Return (x, y) of the center of cell containing provided text 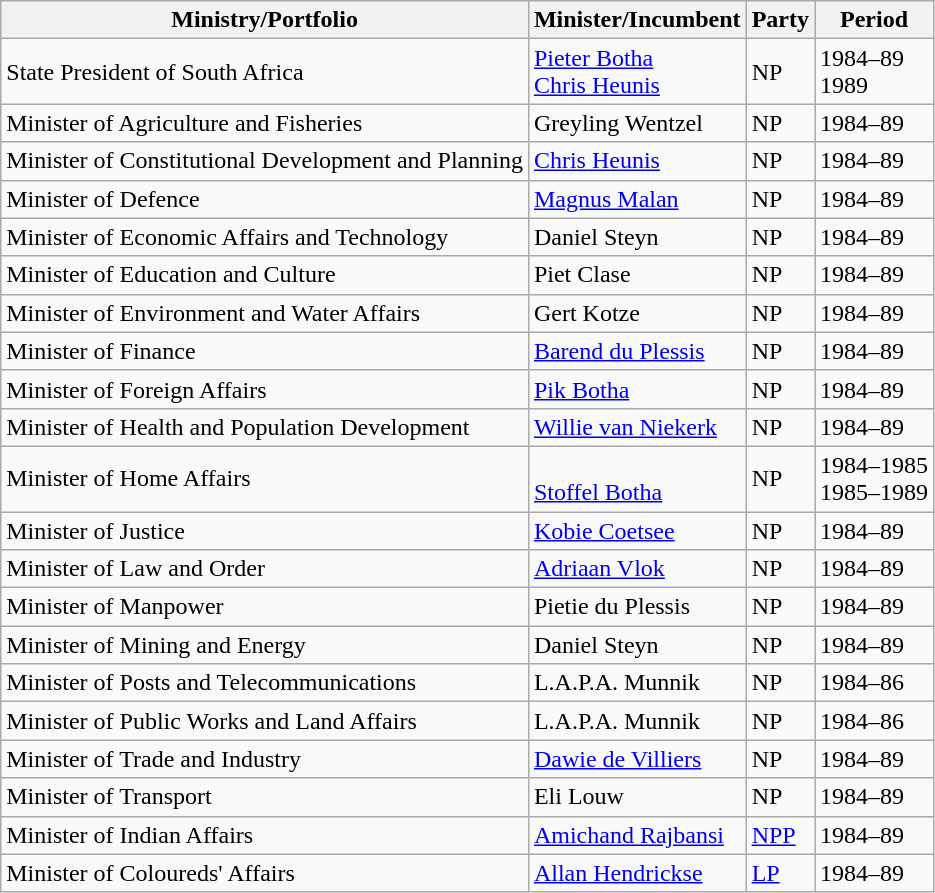
Amichand Rajbansi (637, 835)
Stoffel Botha (637, 478)
Party (780, 20)
Chris Heunis (637, 161)
Minister of Economic Affairs and Technology (265, 237)
Minister of Justice (265, 531)
Minister of Manpower (265, 607)
Minister of Coloureds' Affairs (265, 873)
Eli Louw (637, 797)
1984–19851985–1989 (874, 478)
Minister of Mining and Energy (265, 645)
Minister of Law and Order (265, 569)
Pieter BothaChris Heunis (637, 72)
Kobie Coetsee (637, 531)
Ministry/Portfolio (265, 20)
Minister of Finance (265, 351)
Minister of Home Affairs (265, 478)
NPP (780, 835)
Allan Hendrickse (637, 873)
Gert Kotze (637, 313)
1984–891989 (874, 72)
Pietie du Plessis (637, 607)
Dawie de Villiers (637, 759)
Greyling Wentzel (637, 123)
Magnus Malan (637, 199)
Period (874, 20)
Minister of Education and Culture (265, 275)
Minister of Defence (265, 199)
Minister of Constitutional Development and Planning (265, 161)
Barend du Plessis (637, 351)
Minister of Trade and Industry (265, 759)
State President of South Africa (265, 72)
Minister of Foreign Affairs (265, 389)
Minister of Indian Affairs (265, 835)
Willie van Niekerk (637, 427)
Minister of Environment and Water Affairs (265, 313)
Minister of Public Works and Land Affairs (265, 721)
Adriaan Vlok (637, 569)
Minister of Agriculture and Fisheries (265, 123)
Minister of Transport (265, 797)
Minister/Incumbent (637, 20)
Minister of Health and Population Development (265, 427)
Minister of Posts and Telecommunications (265, 683)
Piet Clase (637, 275)
LP (780, 873)
Pik Botha (637, 389)
